Identify which cell holds the provided text, then report its [X, Y] central coordinate. 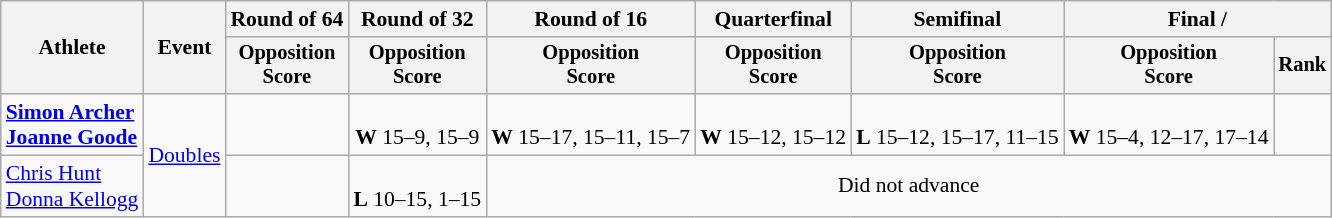
Quarterfinal [773, 19]
Event [184, 48]
Doubles [184, 155]
Semifinal [958, 19]
Simon ArcherJoanne Goode [72, 124]
Did not advance [908, 186]
Final / [1198, 19]
Athlete [72, 48]
Round of 32 [417, 19]
L 15–12, 15–17, 11–15 [958, 124]
W 15–17, 15–11, 15–7 [590, 124]
W 15–4, 12–17, 17–14 [1169, 124]
W 15–12, 15–12 [773, 124]
Round of 64 [286, 19]
Round of 16 [590, 19]
L 10–15, 1–15 [417, 186]
Rank [1303, 66]
W 15–9, 15–9 [417, 124]
Chris HuntDonna Kellogg [72, 186]
